Determine the [x, y] coordinate at the center of the cell enclosing the given text.  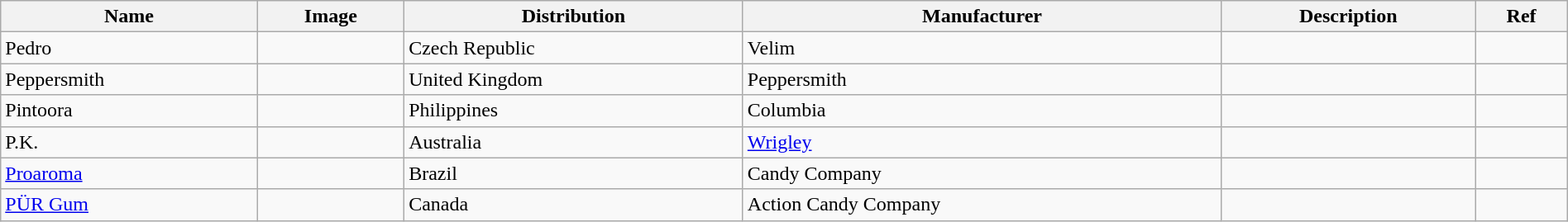
Distribution [574, 17]
Australia [574, 142]
Czech Republic [574, 48]
Action Candy Company [982, 205]
Pedro [129, 48]
Name [129, 17]
Image [331, 17]
P.K. [129, 142]
Wrigley [982, 142]
Manufacturer [982, 17]
Description [1348, 17]
Canada [574, 205]
Columbia [982, 111]
Philippines [574, 111]
United Kingdom [574, 79]
Velim [982, 48]
Ref [1522, 17]
Candy Company [982, 173]
Proaroma [129, 173]
Brazil [574, 173]
Pintoora [129, 111]
PÜR Gum [129, 205]
